Provide the (x, y) coordinate of the cell's center where the given text is located.  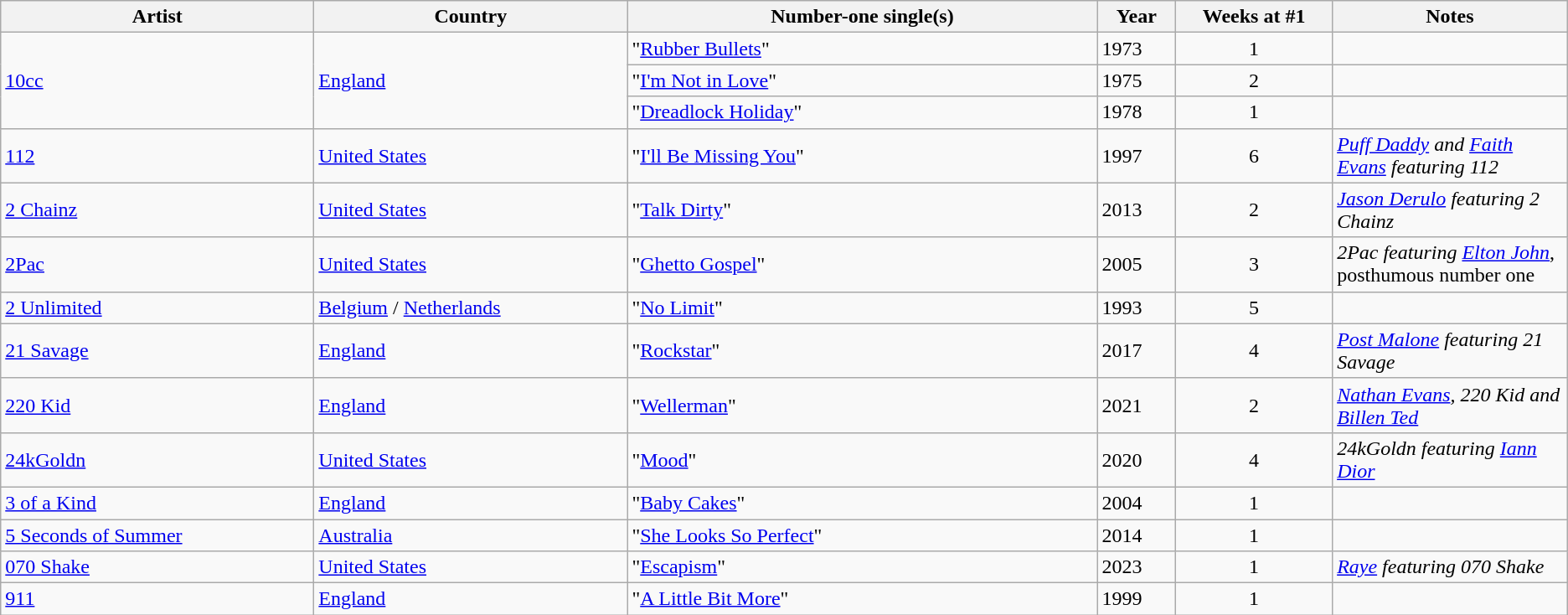
6 (1255, 156)
112 (157, 156)
"Rubber Bullets" (863, 49)
2014 (1137, 535)
"Baby Cakes" (863, 503)
"She Looks So Perfect" (863, 535)
911 (157, 599)
Weeks at #1 (1255, 17)
"Dreadlock Holiday" (863, 112)
5 (1255, 307)
2013 (1137, 209)
Nathan Evans, 220 Kid and Billen Ted (1451, 406)
1997 (1137, 156)
1993 (1137, 307)
2Pac (157, 265)
Year (1137, 17)
"Mood" (863, 459)
1978 (1137, 112)
24kGoldn (157, 459)
"Ghetto Gospel" (863, 265)
Australia (471, 535)
1973 (1137, 49)
220 Kid (157, 406)
070 Shake (157, 567)
"Rockstar" (863, 350)
2 Chainz (157, 209)
Post Malone featuring 21 Savage (1451, 350)
"Escapism" (863, 567)
Artist (157, 17)
Country (471, 17)
2020 (1137, 459)
2Pac featuring Elton John, posthumous number one (1451, 265)
21 Savage (157, 350)
"Wellerman" (863, 406)
2005 (1137, 265)
"I'm Not in Love" (863, 80)
10cc (157, 80)
2004 (1137, 503)
Raye featuring 070 Shake (1451, 567)
Belgium / Netherlands (471, 307)
"A Little Bit More" (863, 599)
3 of a Kind (157, 503)
Number-one single(s) (863, 17)
"No Limit" (863, 307)
2023 (1137, 567)
"Talk Dirty" (863, 209)
3 (1255, 265)
24kGoldn featuring Iann Dior (1451, 459)
Puff Daddy and Faith Evans featuring 112 (1451, 156)
2 Unlimited (157, 307)
Notes (1451, 17)
1999 (1137, 599)
5 Seconds of Summer (157, 535)
1975 (1137, 80)
"I'll Be Missing You" (863, 156)
2021 (1137, 406)
Jason Derulo featuring 2 Chainz (1451, 209)
2017 (1137, 350)
